Find where the given text appears and provide that cell's center as (x, y) coordinate. 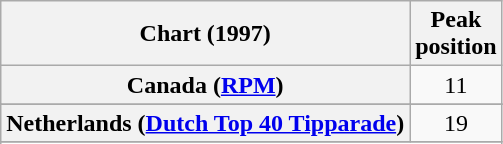
Netherlands (Dutch Top 40 Tipparade) (206, 123)
Chart (1997) (206, 34)
11 (456, 85)
Canada (RPM) (206, 85)
Peakposition (456, 34)
19 (456, 123)
